For the text-containing cell, return its midpoint in (x, y) coordinate format. 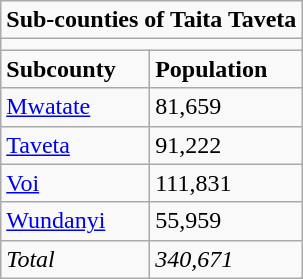
55,959 (226, 221)
Subcounty (76, 69)
Mwatate (76, 107)
Voi (76, 183)
Taveta (76, 145)
91,222 (226, 145)
Population (226, 69)
Sub-counties of Taita Taveta (152, 20)
Wundanyi (76, 221)
340,671 (226, 259)
Total (76, 259)
111,831 (226, 183)
81,659 (226, 107)
